Extract the (x, y) coordinate from the center of the cell holding the provided text.  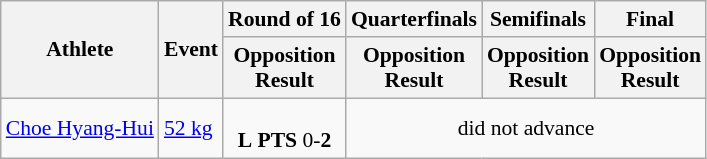
52 kg (191, 128)
Quarterfinals (414, 19)
did not advance (526, 128)
Final (650, 19)
Choe Hyang-Hui (80, 128)
Event (191, 50)
L PTS 0-2 (284, 128)
Round of 16 (284, 19)
Semifinals (538, 19)
Athlete (80, 50)
